Return (x, y) of the center of cell containing provided text 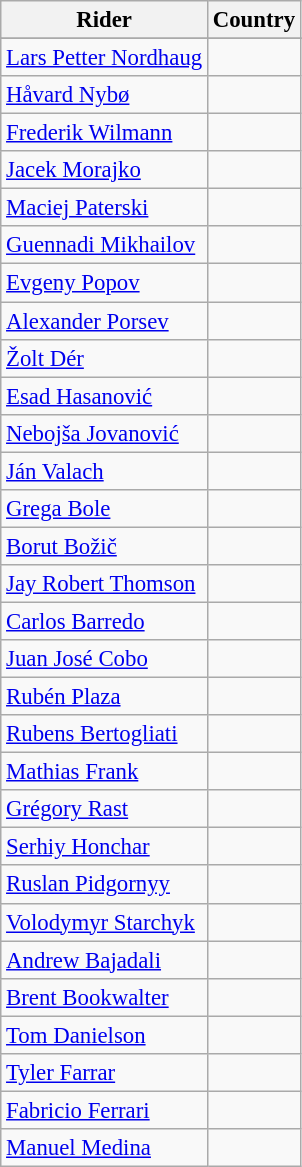
Ján Valach (104, 471)
Ruslan Pidgornyy (104, 885)
Lars Petter Nordhaug (104, 58)
Fabricio Ferrari (104, 1110)
Serhiy Honchar (104, 847)
Borut Božič (104, 546)
Tyler Farrar (104, 1073)
Andrew Bajadali (104, 960)
Grega Bole (104, 509)
Volodymyr Starchyk (104, 922)
Frederik Wilmann (104, 133)
Evgeny Popov (104, 283)
Rider (104, 20)
Rubens Bertogliati (104, 734)
Jacek Morajko (104, 170)
Tom Danielson (104, 1035)
Jay Robert Thomson (104, 584)
Håvard Nybø (104, 95)
Mathias Frank (104, 772)
Carlos Barredo (104, 621)
Grégory Rast (104, 809)
Guennadi Mikhailov (104, 245)
Alexander Porsev (104, 321)
Maciej Paterski (104, 208)
Juan José Cobo (104, 659)
Country (254, 20)
Rubén Plaza (104, 697)
Esad Hasanović (104, 396)
Brent Bookwalter (104, 997)
Žolt Dér (104, 358)
Manuel Medina (104, 1148)
Nebojša Jovanović (104, 433)
